Locate the cell with the specified text and output its [X, Y] center coordinate. 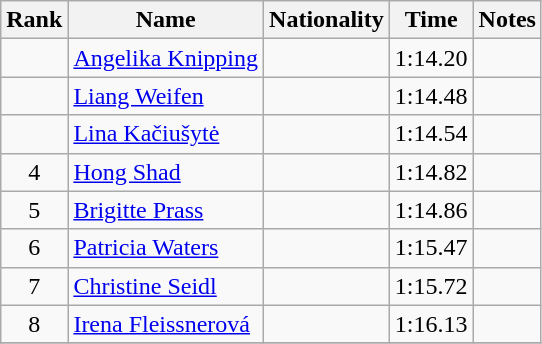
4 [34, 172]
1:15.47 [431, 248]
Angelika Knipping [166, 58]
1:14.48 [431, 96]
1:16.13 [431, 324]
1:14.20 [431, 58]
1:15.72 [431, 286]
Liang Weifen [166, 96]
1:14.54 [431, 134]
Notes [507, 20]
6 [34, 248]
Christine Seidl [166, 286]
Time [431, 20]
1:14.86 [431, 210]
Nationality [327, 20]
Lina Kačiušytė [166, 134]
1:14.82 [431, 172]
Irena Fleissnerová [166, 324]
7 [34, 286]
Brigitte Prass [166, 210]
Hong Shad [166, 172]
Name [166, 20]
5 [34, 210]
Patricia Waters [166, 248]
8 [34, 324]
Rank [34, 20]
